Detect which cell encompasses the target text, then output its (X, Y) center coordinate. 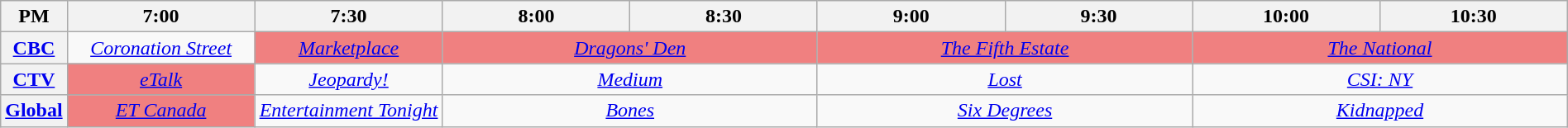
Coronation Street (160, 48)
The Fifth Estate (1004, 48)
Kidnapped (1380, 111)
PM (34, 17)
9:30 (1098, 17)
CSI: NY (1380, 79)
9:00 (911, 17)
Six Degrees (1004, 111)
The National (1380, 48)
Entertainment Tonight (349, 111)
Bones (630, 111)
Marketplace (349, 48)
Dragons' Den (630, 48)
10:30 (1474, 17)
8:00 (536, 17)
Jeopardy! (349, 79)
10:00 (1287, 17)
8:30 (724, 17)
eTalk (160, 79)
CBC (34, 48)
7:00 (160, 17)
Lost (1004, 79)
CTV (34, 79)
ET Canada (160, 111)
Medium (630, 79)
Global (34, 111)
7:30 (349, 17)
